Detect which cell encompasses the target text, then output its (x, y) center coordinate. 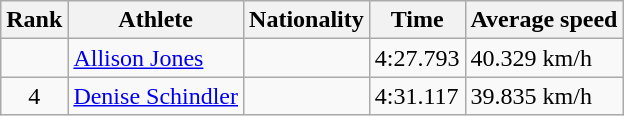
Allison Jones (156, 58)
Nationality (307, 20)
Average speed (544, 20)
Athlete (156, 20)
4:31.117 (417, 96)
Denise Schindler (156, 96)
4:27.793 (417, 58)
40.329 km/h (544, 58)
39.835 km/h (544, 96)
Time (417, 20)
Rank (34, 20)
4 (34, 96)
